Pinpoint the cell where the given text exists, returning its [X, Y] midpoint coordinate. 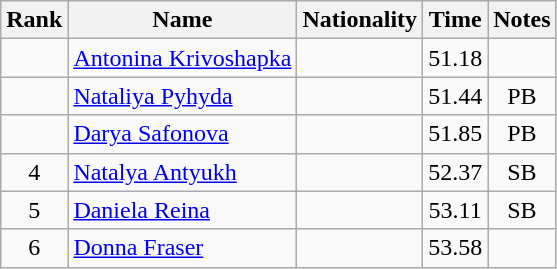
5 [34, 210]
Darya Safonova [182, 134]
Antonina Krivoshapka [182, 58]
6 [34, 248]
Name [182, 20]
4 [34, 172]
53.58 [456, 248]
Nationality [360, 20]
Rank [34, 20]
51.18 [456, 58]
Donna Fraser [182, 248]
Daniela Reina [182, 210]
Natalya Antyukh [182, 172]
52.37 [456, 172]
Nataliya Pyhyda [182, 96]
Notes [522, 20]
53.11 [456, 210]
51.85 [456, 134]
51.44 [456, 96]
Time [456, 20]
